Pinpoint the cell where the given text exists, returning its (X, Y) midpoint coordinate. 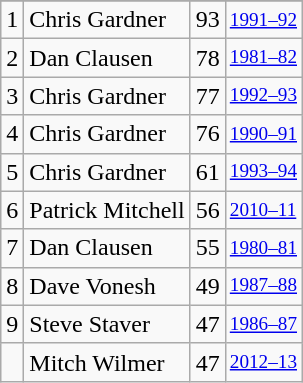
5 (12, 172)
7 (12, 248)
55 (208, 248)
1991–92 (263, 20)
1990–91 (263, 134)
1981–82 (263, 58)
56 (208, 210)
1980–81 (263, 248)
49 (208, 286)
8 (12, 286)
Dave Vonesh (107, 286)
2 (12, 58)
76 (208, 134)
1987–88 (263, 286)
6 (12, 210)
3 (12, 96)
1 (12, 20)
61 (208, 172)
1986–87 (263, 324)
93 (208, 20)
Mitch Wilmer (107, 362)
Patrick Mitchell (107, 210)
2012–13 (263, 362)
9 (12, 324)
Steve Staver (107, 324)
1993–94 (263, 172)
77 (208, 96)
1992–93 (263, 96)
78 (208, 58)
4 (12, 134)
2010–11 (263, 210)
